From the cell containing the given text, extract its center point as [X, Y] coordinate. 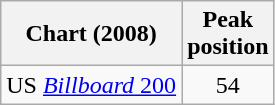
Peakposition [228, 34]
Chart (2008) [92, 34]
US Billboard 200 [92, 85]
54 [228, 85]
